For the text-containing cell, return its midpoint in [X, Y] coordinate format. 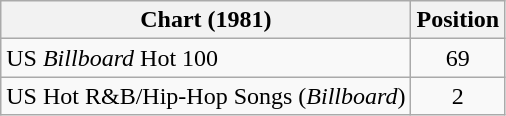
69 [458, 58]
2 [458, 96]
Position [458, 20]
US Billboard Hot 100 [206, 58]
Chart (1981) [206, 20]
US Hot R&B/Hip-Hop Songs (Billboard) [206, 96]
